Search for the cell housing the specified text and yield its [x, y] center coordinate. 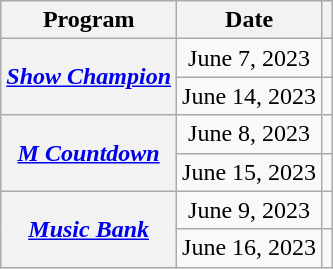
M Countdown [89, 153]
June 8, 2023 [250, 134]
June 15, 2023 [250, 172]
Show Champion [89, 77]
June 7, 2023 [250, 58]
June 14, 2023 [250, 96]
Date [250, 20]
Program [89, 20]
Music Bank [89, 229]
June 16, 2023 [250, 248]
June 9, 2023 [250, 210]
